Find where the given text appears and provide that cell's center as (X, Y) coordinate. 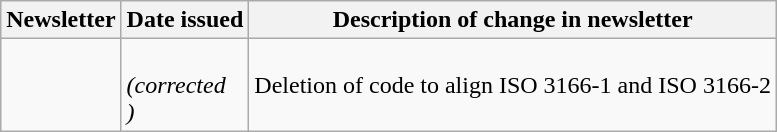
Date issued (185, 20)
Deletion of code to align ISO 3166-1 and ISO 3166-2 (513, 85)
(corrected ) (185, 85)
Newsletter (61, 20)
Description of change in newsletter (513, 20)
